Locate the cell with the specified text and output its (X, Y) center coordinate. 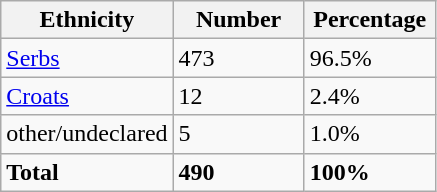
490 (238, 172)
5 (238, 134)
2.4% (370, 96)
1.0% (370, 134)
Total (87, 172)
473 (238, 58)
Percentage (370, 20)
Serbs (87, 58)
Croats (87, 96)
96.5% (370, 58)
12 (238, 96)
100% (370, 172)
Number (238, 20)
Ethnicity (87, 20)
other/undeclared (87, 134)
